Capture the cell that displays the provided text and extract its [X, Y] central coordinate. 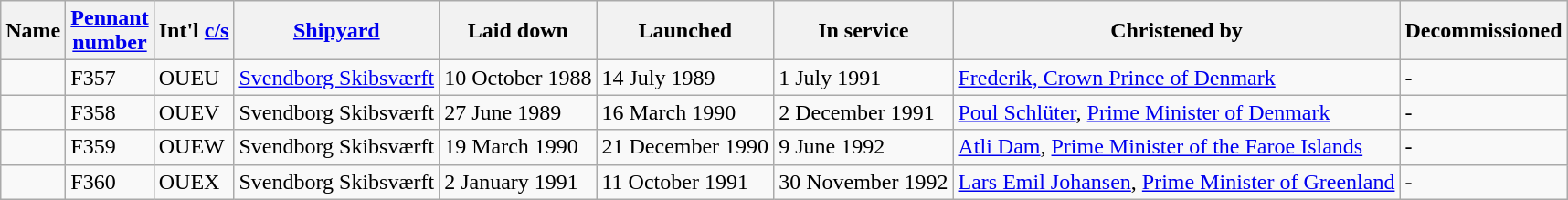
F357 [110, 78]
2 January 1991 [518, 182]
27 June 1989 [518, 112]
Poul Schlüter, Prime Minister of Denmark [1177, 112]
19 March 1990 [518, 147]
Lars Emil Johansen, Prime Minister of Greenland [1177, 182]
Name [33, 31]
Shipyard [336, 31]
OUEX [194, 182]
16 March 1990 [685, 112]
OUEU [194, 78]
2 December 1991 [863, 112]
Pennantnumber [110, 31]
OUEW [194, 147]
11 October 1991 [685, 182]
1 July 1991 [863, 78]
In service [863, 31]
Launched [685, 31]
Atli Dam, Prime Minister of the Faroe Islands [1177, 147]
30 November 1992 [863, 182]
F358 [110, 112]
Frederik, Crown Prince of Denmark [1177, 78]
Laid down [518, 31]
Decommissioned [1484, 31]
F359 [110, 147]
14 July 1989 [685, 78]
21 December 1990 [685, 147]
OUEV [194, 112]
F360 [110, 182]
10 October 1988 [518, 78]
Christened by [1177, 31]
Int'l c/s [194, 31]
9 June 1992 [863, 147]
